Detect which cell encompasses the target text, then output its [X, Y] center coordinate. 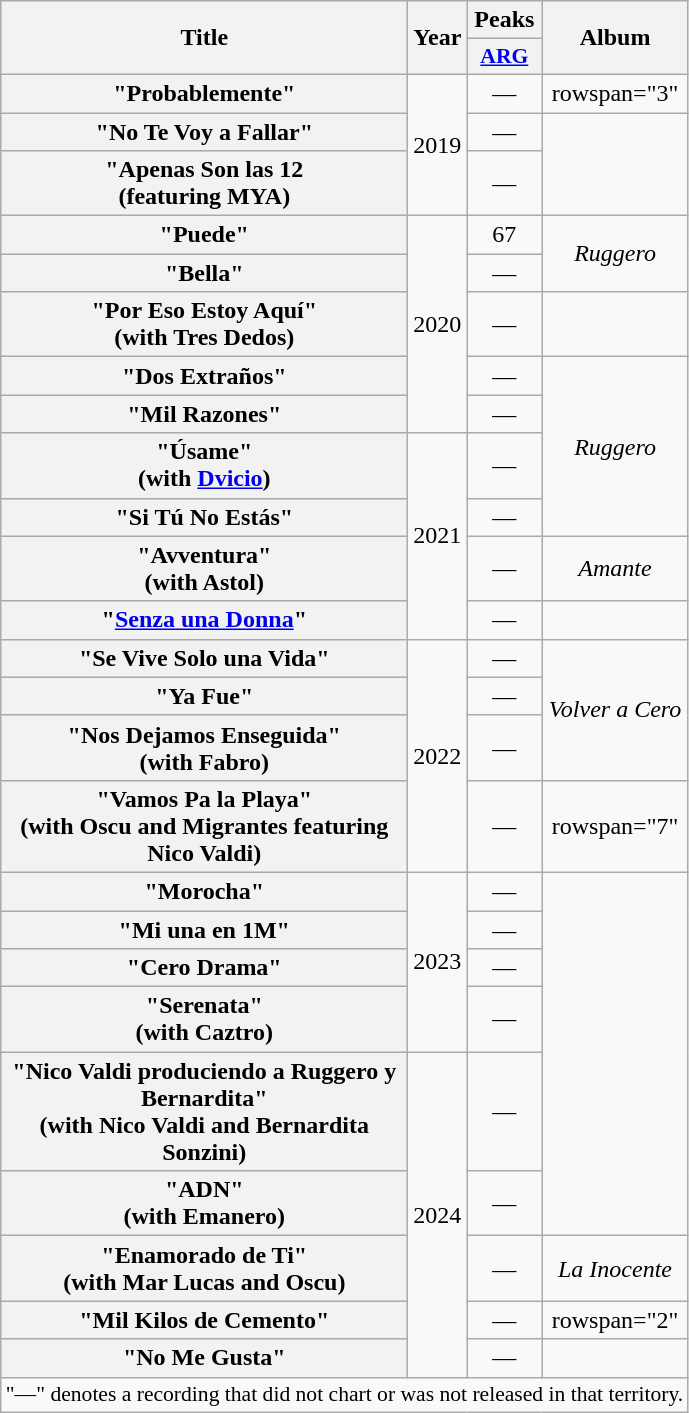
Peaks [504, 20]
2020 [438, 324]
Album [615, 38]
"Probablemente" [204, 93]
"Si Tú No Estás" [204, 517]
"Vamos Pa la Playa"(with Oscu and Migrantes featuring Nico Valdi) [204, 826]
"ADN"(with Emanero) [204, 1204]
"—" denotes a recording that did not chart or was not released in that territory. [345, 1395]
"Serenata"(with Caztro) [204, 1020]
2019 [438, 144]
"No Me Gusta" [204, 1358]
"Nos Dejamos Enseguida"(with Fabro) [204, 748]
La Inocente [615, 1268]
"Puede" [204, 235]
"No Te Voy a Fallar" [204, 131]
"Senza una Donna" [204, 620]
"Nico Valdi produciendo a Ruggero y Bernardita"(with Nico Valdi and Bernardita Sonzini) [204, 1112]
Year [438, 38]
rowspan="7" [615, 826]
rowspan="2" [615, 1320]
Volver a Cero [615, 710]
"Úsame"(with Dvicio) [204, 466]
2023 [438, 962]
"Apenas Son las 12(featuring MYA) [204, 184]
"Mil Razones" [204, 414]
"Ya Fue" [204, 696]
"Avventura"(with Astol) [204, 568]
"Por Eso Estoy Aquí"(with Tres Dedos) [204, 324]
"Enamorado de Ti"(with Mar Lucas and Oscu) [204, 1268]
"Dos Extraños" [204, 376]
rowspan="3" [615, 93]
2021 [438, 536]
67 [504, 235]
"Morocha" [204, 891]
2024 [438, 1214]
"Bella" [204, 273]
"Se Vive Solo una Vida" [204, 658]
Title [204, 38]
2022 [438, 756]
"Mi una en 1M" [204, 929]
ARG [504, 57]
Amante [615, 568]
"Cero Drama" [204, 968]
"Mil Kilos de Cemento" [204, 1320]
